Capture the cell that displays the provided text and extract its [X, Y] central coordinate. 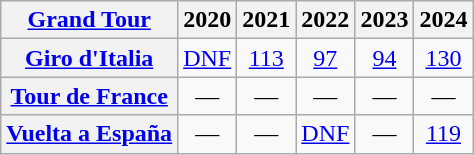
Grand Tour [90, 20]
2022 [326, 20]
2023 [384, 20]
Tour de France [90, 96]
94 [384, 58]
Vuelta a España [90, 134]
130 [444, 58]
Giro d'Italia [90, 58]
2021 [266, 20]
2020 [208, 20]
119 [444, 134]
97 [326, 58]
113 [266, 58]
2024 [444, 20]
